Return the (X, Y) coordinate for the center point of the cell that contains the specified text.  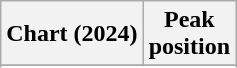
Peakposition (189, 34)
Chart (2024) (72, 34)
